Find where the given text appears and provide that cell's center as [X, Y] coordinate. 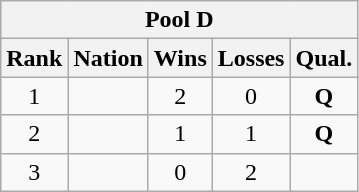
Losses [251, 58]
Wins [180, 58]
Pool D [180, 20]
Rank [34, 58]
Qual. [324, 58]
Nation [108, 58]
3 [34, 172]
